Pinpoint the cell where the given text exists, returning its [X, Y] midpoint coordinate. 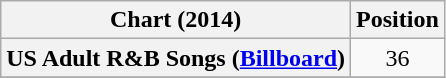
Position [398, 20]
36 [398, 58]
Chart (2014) [176, 20]
US Adult R&B Songs (Billboard) [176, 58]
